Scan for the cell matching the given text and deliver its [x, y] coordinate at center. 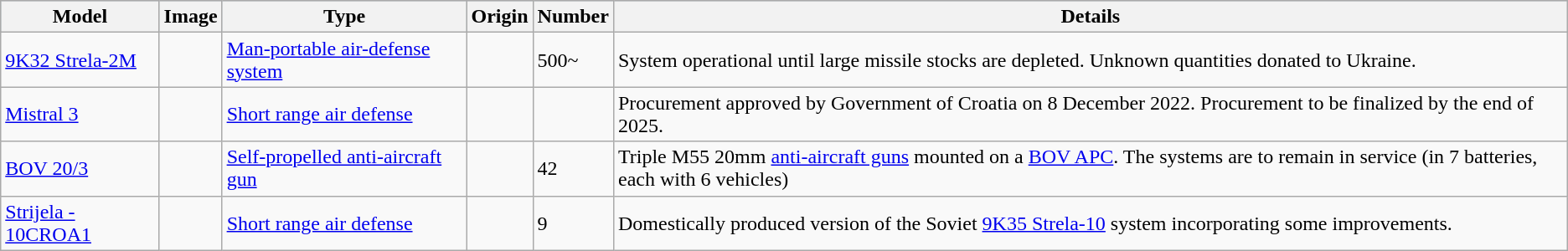
BOV 20/3 [80, 169]
Strijela - 10CROA1 [80, 223]
Triple M55 20mm anti-aircraft guns mounted on a BOV APC. The systems are to remain in service (in 7 batteries, each with 6 vehicles) [1091, 169]
9K32 Strela-2M [80, 60]
System operational until large missile stocks are depleted. Unknown quantities donated to Ukraine. [1091, 60]
9 [573, 223]
Details [1091, 17]
Origin [499, 17]
Type [344, 17]
Man-portable air-defense system [344, 60]
Mistral 3 [80, 114]
Procurement approved by Government of Croatia on 8 December 2022. Procurement to be finalized by the end of 2025. [1091, 114]
Domestically produced version of the Soviet 9K35 Strela-10 system incorporating some improvements. [1091, 223]
500~ [573, 60]
Self-propelled anti-aircraft gun [344, 169]
42 [573, 169]
Image [191, 17]
Number [573, 17]
Model [80, 17]
